Output the [X, Y] coordinate of the center of the cell containing the given text.  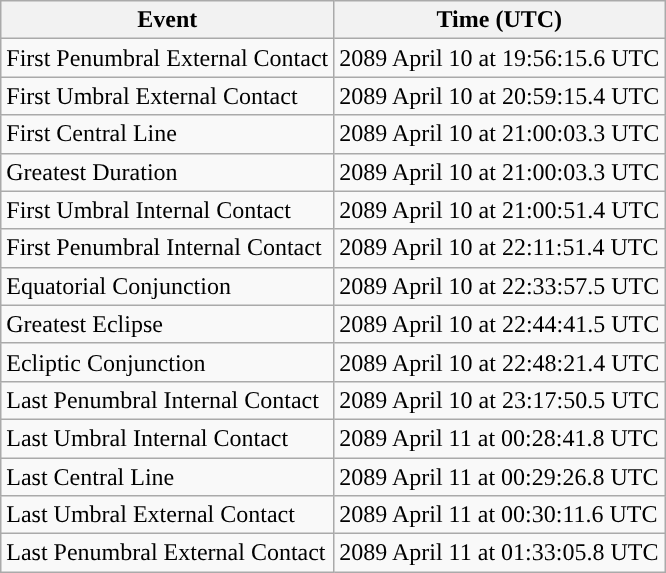
Last Umbral External Contact [168, 515]
Last Central Line [168, 477]
Time (UTC) [500, 20]
2089 April 10 at 22:48:21.4 UTC [500, 362]
2089 April 10 at 22:44:41.5 UTC [500, 324]
2089 April 11 at 00:30:11.6 UTC [500, 515]
First Umbral Internal Contact [168, 210]
First Penumbral External Contact [168, 58]
2089 April 10 at 21:00:51.4 UTC [500, 210]
2089 April 10 at 22:33:57.5 UTC [500, 286]
First Central Line [168, 134]
2089 April 11 at 00:28:41.8 UTC [500, 438]
Ecliptic Conjunction [168, 362]
2089 April 10 at 20:59:15.4 UTC [500, 96]
2089 April 11 at 00:29:26.8 UTC [500, 477]
2089 April 10 at 23:17:50.5 UTC [500, 400]
Greatest Duration [168, 172]
2089 April 11 at 01:33:05.8 UTC [500, 553]
2089 April 10 at 19:56:15.6 UTC [500, 58]
First Umbral External Contact [168, 96]
First Penumbral Internal Contact [168, 248]
Last Penumbral External Contact [168, 553]
Equatorial Conjunction [168, 286]
Greatest Eclipse [168, 324]
Last Umbral Internal Contact [168, 438]
2089 April 10 at 22:11:51.4 UTC [500, 248]
Last Penumbral Internal Contact [168, 400]
Event [168, 20]
